Identify which cell holds the provided text, then report its (X, Y) central coordinate. 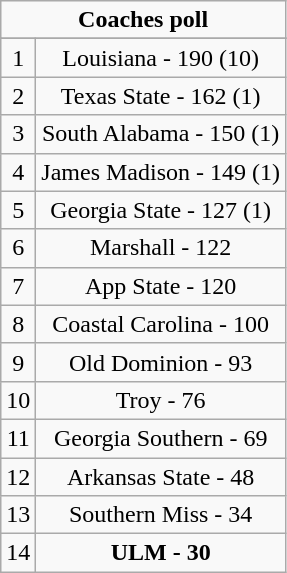
ULM - 30 (161, 553)
Arkansas State - 48 (161, 477)
James Madison - 149 (1) (161, 172)
7 (18, 286)
Southern Miss - 34 (161, 515)
South Alabama - 150 (1) (161, 134)
Texas State - 162 (1) (161, 96)
2 (18, 96)
Louisiana - 190 (10) (161, 58)
9 (18, 362)
3 (18, 134)
1 (18, 58)
App State - 120 (161, 286)
Coaches poll (144, 20)
12 (18, 477)
6 (18, 248)
4 (18, 172)
11 (18, 438)
Old Dominion - 93 (161, 362)
5 (18, 210)
14 (18, 553)
8 (18, 324)
Georgia State - 127 (1) (161, 210)
Marshall - 122 (161, 248)
13 (18, 515)
Coastal Carolina - 100 (161, 324)
Georgia Southern - 69 (161, 438)
10 (18, 400)
Troy - 76 (161, 400)
